From the cell containing the given text, extract its center point as (X, Y) coordinate. 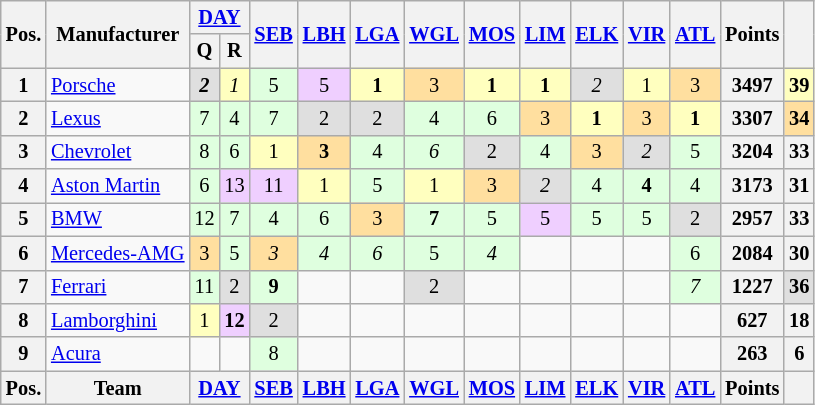
Chevrolet (118, 152)
Lexus (118, 118)
Team (118, 388)
3204 (752, 152)
263 (752, 354)
Porsche (118, 85)
Ferrari (118, 287)
30 (799, 253)
34 (799, 118)
31 (799, 186)
BMW (118, 219)
2957 (752, 219)
Aston Martin (118, 186)
Mercedes-AMG (118, 253)
R (234, 51)
39 (799, 85)
Lamborghini (118, 320)
1227 (752, 287)
3497 (752, 85)
Manufacturer (118, 34)
18 (799, 320)
Acura (118, 354)
627 (752, 320)
36 (799, 287)
3307 (752, 118)
2084 (752, 253)
13 (234, 186)
3173 (752, 186)
Q (204, 51)
